Detect which cell encompasses the target text, then output its [x, y] center coordinate. 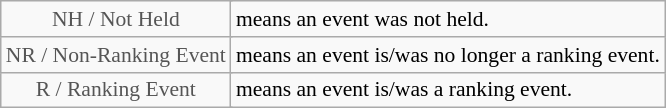
NH / Not Held [116, 19]
means an event was not held. [448, 19]
R / Ranking Event [116, 90]
means an event is/was no longer a ranking event. [448, 55]
NR / Non-Ranking Event [116, 55]
means an event is/was a ranking event. [448, 90]
